Search for the cell housing the specified text and yield its [X, Y] center coordinate. 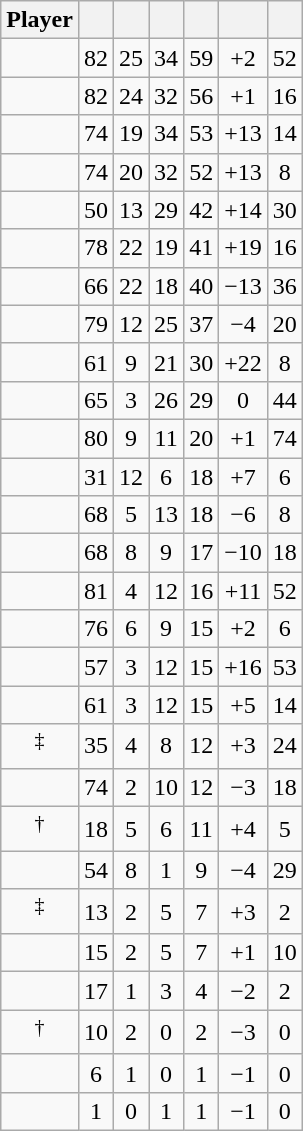
+7 [244, 477]
+22 [244, 362]
+19 [244, 248]
+14 [244, 210]
56 [202, 96]
+16 [244, 667]
57 [96, 667]
35 [96, 746]
31 [96, 477]
79 [96, 324]
50 [96, 210]
−13 [244, 286]
37 [202, 324]
21 [166, 362]
36 [284, 286]
−2 [244, 991]
42 [202, 210]
76 [96, 629]
66 [96, 286]
Player [40, 20]
44 [284, 400]
41 [202, 248]
−6 [244, 515]
+5 [244, 705]
78 [96, 248]
−10 [244, 553]
+4 [244, 830]
54 [96, 870]
40 [202, 286]
80 [96, 438]
59 [202, 58]
+11 [244, 591]
65 [96, 400]
81 [96, 591]
26 [166, 400]
